Detect which cell encompasses the target text, then output its [X, Y] center coordinate. 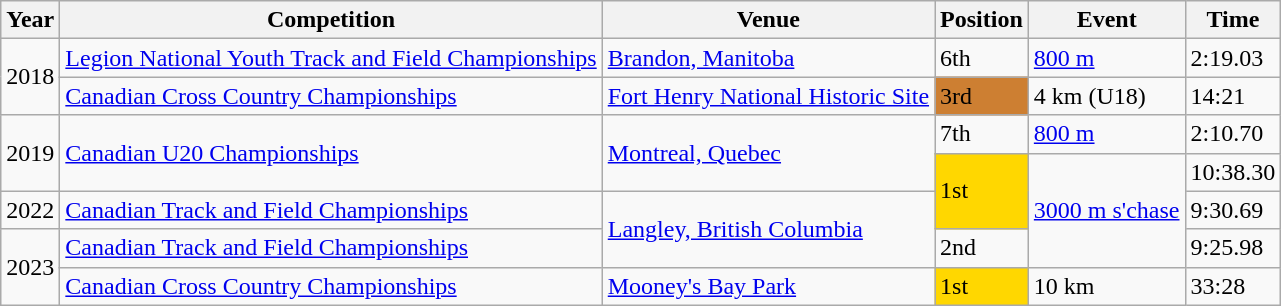
Event [1106, 20]
10:38.30 [1233, 172]
Langley, British Columbia [768, 229]
7th [982, 134]
33:28 [1233, 286]
2nd [982, 248]
3000 m s'chase [1106, 210]
2023 [30, 267]
3rd [982, 96]
Time [1233, 20]
Venue [768, 20]
2018 [30, 77]
Competition [331, 20]
2019 [30, 153]
2022 [30, 210]
Mooney's Bay Park [768, 286]
Brandon, Manitoba [768, 58]
Fort Henry National Historic Site [768, 96]
2:19.03 [1233, 58]
2:10.70 [1233, 134]
Legion National Youth Track and Field Championships [331, 58]
Position [982, 20]
6th [982, 58]
4 km (U18) [1106, 96]
9:25.98 [1233, 248]
Canadian U20 Championships [331, 153]
14:21 [1233, 96]
9:30.69 [1233, 210]
10 km [1106, 286]
Year [30, 20]
Montreal, Quebec [768, 153]
